Provide the [X, Y] coordinate of the cell's center where the given text is located.  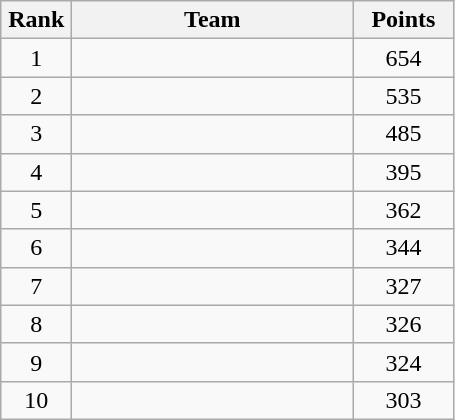
Rank [36, 20]
10 [36, 400]
5 [36, 210]
395 [404, 172]
535 [404, 96]
9 [36, 362]
326 [404, 324]
6 [36, 248]
485 [404, 134]
327 [404, 286]
2 [36, 96]
Points [404, 20]
344 [404, 248]
7 [36, 286]
1 [36, 58]
Team [212, 20]
4 [36, 172]
3 [36, 134]
8 [36, 324]
303 [404, 400]
654 [404, 58]
362 [404, 210]
324 [404, 362]
